Find where the given text appears and provide that cell's center as [X, Y] coordinate. 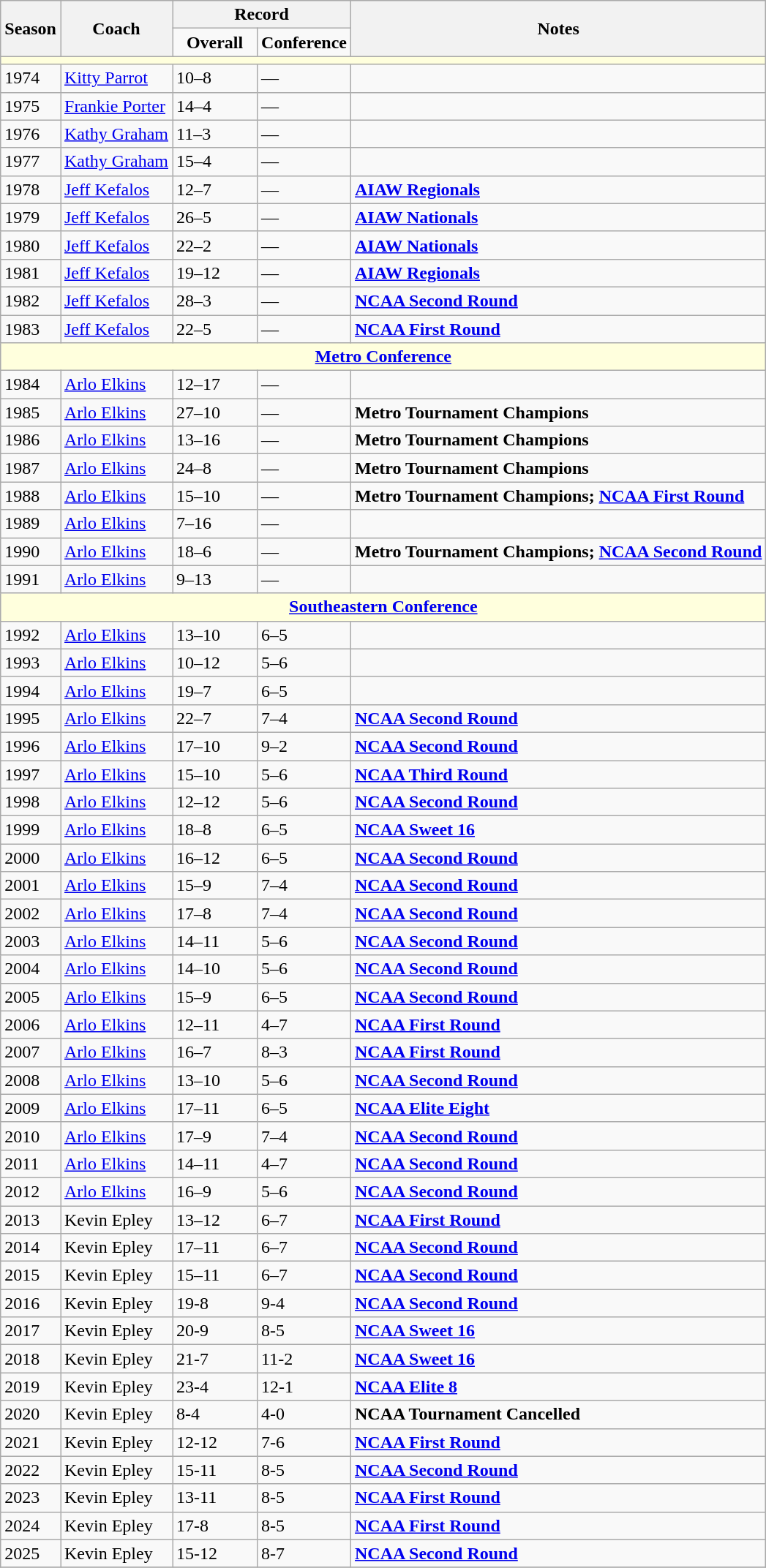
13-11 [215, 1498]
2018 [31, 1359]
2010 [31, 1136]
12–7 [215, 189]
2024 [31, 1526]
1974 [31, 78]
NCAA Elite 8 [559, 1387]
17–8 [215, 913]
16–12 [215, 858]
1992 [31, 635]
1998 [31, 802]
Notes [559, 29]
1994 [31, 690]
7–16 [215, 524]
7-6 [304, 1442]
Frankie Porter [116, 106]
2002 [31, 913]
1995 [31, 718]
12-12 [215, 1442]
18–8 [215, 830]
2004 [31, 969]
15–4 [215, 162]
Season [31, 29]
21-7 [215, 1359]
Record [262, 15]
10–12 [215, 663]
24–8 [215, 468]
1991 [31, 579]
12–12 [215, 802]
1988 [31, 496]
2012 [31, 1191]
17-8 [215, 1526]
NCAA Tournament Cancelled [559, 1414]
Metro Tournament Champions; NCAA Second Round [559, 551]
Metro Conference [383, 357]
28–3 [215, 301]
Overall [215, 42]
1987 [31, 468]
Coach [116, 29]
15–11 [215, 1275]
22–7 [215, 718]
Conference [304, 42]
2006 [31, 1025]
Kitty Parrot [116, 78]
4-0 [304, 1414]
15-11 [215, 1470]
2013 [31, 1219]
1983 [31, 328]
23-4 [215, 1387]
1977 [31, 162]
1976 [31, 134]
2015 [31, 1275]
1975 [31, 106]
12–11 [215, 1025]
1978 [31, 189]
1982 [31, 301]
2005 [31, 997]
1981 [31, 273]
2001 [31, 886]
1980 [31, 245]
1993 [31, 663]
8-4 [215, 1414]
13–12 [215, 1219]
1990 [31, 551]
8-7 [304, 1553]
2008 [31, 1080]
27–10 [215, 412]
17–9 [215, 1136]
19–7 [215, 690]
2003 [31, 941]
9-4 [304, 1303]
2020 [31, 1414]
2023 [31, 1498]
1986 [31, 440]
NCAA Third Round [559, 774]
11–3 [215, 134]
2011 [31, 1164]
22–2 [215, 245]
18–6 [215, 551]
19–12 [215, 273]
Southeastern Conference [383, 607]
12-1 [304, 1387]
1985 [31, 412]
1979 [31, 217]
2019 [31, 1387]
22–5 [215, 328]
11-2 [304, 1359]
20-9 [215, 1331]
9–2 [304, 746]
2017 [31, 1331]
2014 [31, 1248]
1989 [31, 524]
13–16 [215, 440]
14–4 [215, 106]
1997 [31, 774]
17–10 [215, 746]
Metro Tournament Champions; NCAA First Round [559, 496]
1999 [31, 830]
2000 [31, 858]
16–7 [215, 1052]
8–3 [304, 1052]
14–10 [215, 969]
9–13 [215, 579]
16–9 [215, 1191]
19-8 [215, 1303]
NCAA Elite Eight [559, 1108]
26–5 [215, 217]
12–17 [215, 385]
2021 [31, 1442]
1984 [31, 385]
2016 [31, 1303]
2022 [31, 1470]
15-12 [215, 1553]
2025 [31, 1553]
10–8 [215, 78]
1996 [31, 746]
2009 [31, 1108]
2007 [31, 1052]
